Find where the given text appears and provide that cell's center as (X, Y) coordinate. 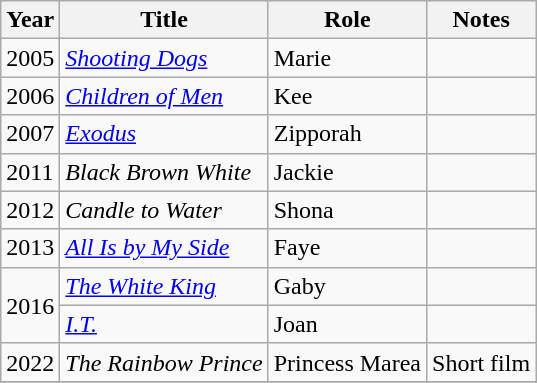
The White King (164, 286)
Year (30, 20)
Shona (347, 210)
Black Brown White (164, 172)
Shooting Dogs (164, 58)
2005 (30, 58)
Children of Men (164, 96)
The Rainbow Prince (164, 362)
2012 (30, 210)
Faye (347, 248)
Role (347, 20)
2022 (30, 362)
Kee (347, 96)
Gaby (347, 286)
Short film (482, 362)
Exodus (164, 134)
2006 (30, 96)
Joan (347, 324)
I.T. (164, 324)
Zipporah (347, 134)
2016 (30, 305)
Title (164, 20)
Candle to Water (164, 210)
Marie (347, 58)
2011 (30, 172)
Notes (482, 20)
2007 (30, 134)
Princess Marea (347, 362)
2013 (30, 248)
All Is by My Side (164, 248)
Jackie (347, 172)
